Determine the [X, Y] coordinate at the center of the cell enclosing the given text.  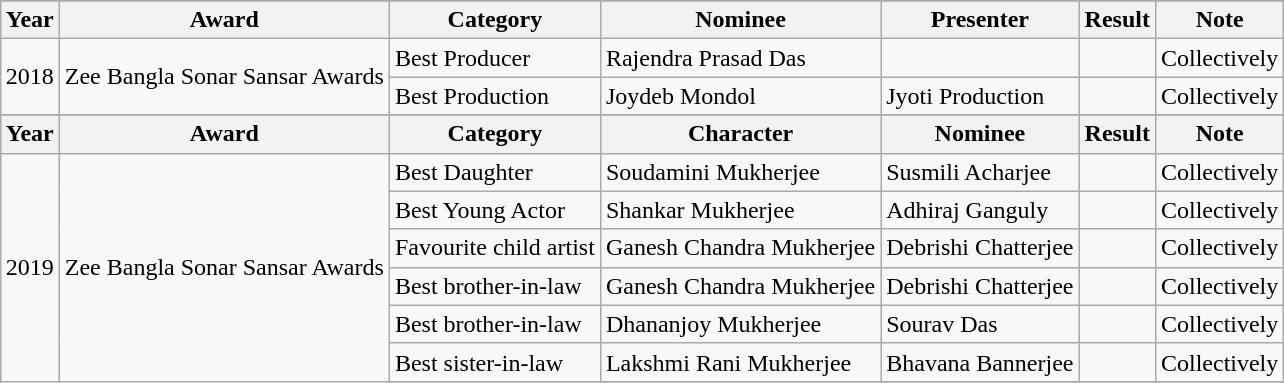
Jyoti Production [980, 96]
Best Daughter [494, 172]
Dhananjoy Mukherjee [740, 324]
Best Producer [494, 58]
2019 [30, 267]
Character [740, 134]
Best Production [494, 96]
Favourite child artist [494, 248]
2018 [30, 77]
Susmili Acharjee [980, 172]
Sourav Das [980, 324]
Presenter [980, 20]
Adhiraj Ganguly [980, 210]
Best sister-in-law [494, 362]
Bhavana Bannerjee [980, 362]
Shankar Mukherjee [740, 210]
Joydeb Mondol [740, 96]
Soudamini Mukherjee [740, 172]
Best Young Actor [494, 210]
Lakshmi Rani Mukherjee [740, 362]
Rajendra Prasad Das [740, 58]
